Return [x, y] of the center of cell containing provided text 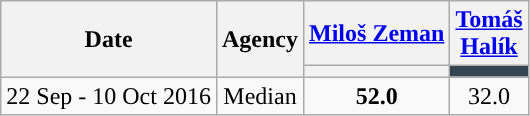
Tomáš Halík [489, 34]
Median [260, 96]
Date [109, 39]
Agency [260, 39]
32.0 [489, 96]
Miloš Zeman [377, 34]
52.0 [377, 96]
22 Sep - 10 Oct 2016 [109, 96]
